Pinpoint the cell where the given text exists, returning its [X, Y] midpoint coordinate. 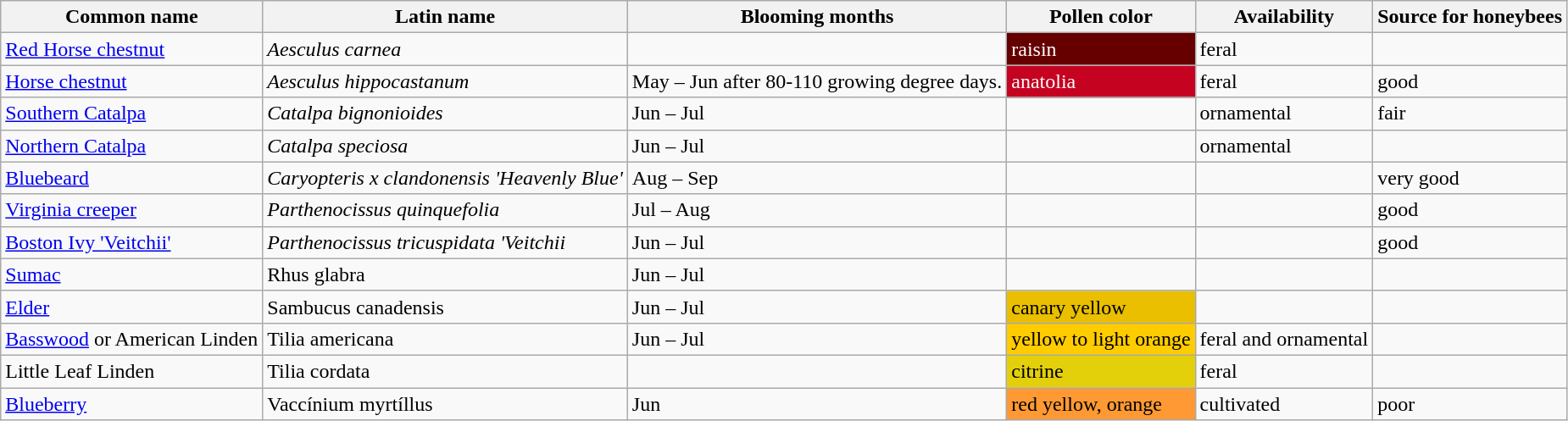
Common name [132, 17]
Catalpa bignonioides [446, 114]
Sumac [132, 274]
Jul – Aug [817, 210]
Jun [817, 404]
Aesculus hippocastanum [446, 81]
Basswood or American Linden [132, 339]
fair [1470, 114]
Catalpa speciosa [446, 146]
Boston Ivy 'Veitchii' [132, 242]
Caryopteris x clandonensis 'Heavenly Blue' [446, 178]
canary yellow [1101, 307]
yellow to light orange [1101, 339]
cultivated [1284, 404]
Southern Catalpa [132, 114]
Little Leaf Linden [132, 371]
very good [1470, 178]
Sambucus canadensis [446, 307]
Parthenocissus tricuspidata 'Veitchii [446, 242]
poor [1470, 404]
Bluebeard [132, 178]
Blooming months [817, 17]
feral and ornamental [1284, 339]
Pollen color [1101, 17]
May – Jun after 80-110 growing degree days. [817, 81]
citrine [1101, 371]
Rhus glabra [446, 274]
Latin name [446, 17]
Parthenocissus quinquefolia [446, 210]
Tilia cordata [446, 371]
Tilia americana [446, 339]
Blueberry [132, 404]
Northern Catalpa [132, 146]
Aug – Sep [817, 178]
Vaccínium myrtíllus [446, 404]
red yellow, orange [1101, 404]
Horse chestnut [132, 81]
Aesculus carnea [446, 49]
Virginia creeper [132, 210]
Elder [132, 307]
raisin [1101, 49]
Source for honeybees [1470, 17]
Red Horse chestnut [132, 49]
anatolia [1101, 81]
Availability [1284, 17]
